Return [x, y] of the center of cell containing provided text 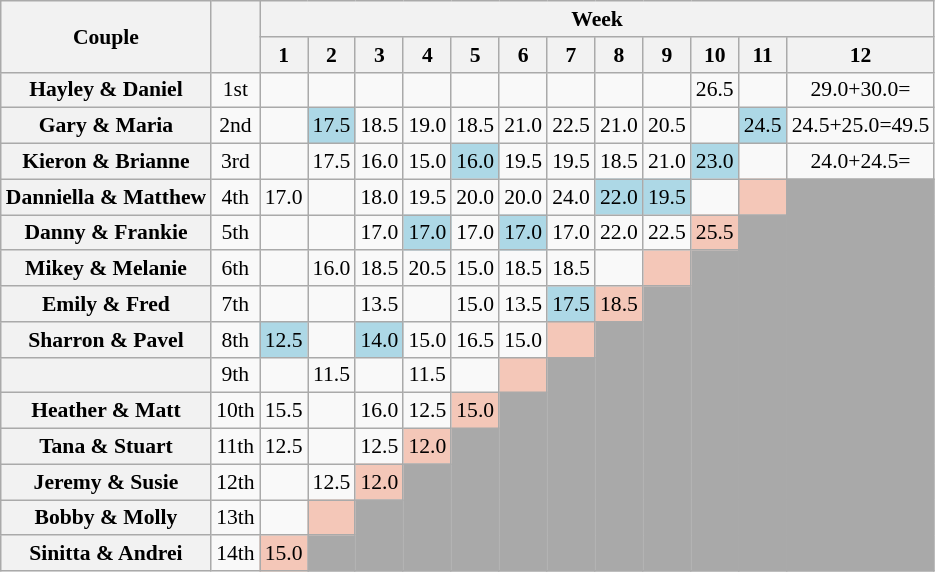
12 [861, 55]
Hayley & Daniel [106, 90]
Kieron & Brianne [106, 162]
Mikey & Melanie [106, 269]
13th [236, 518]
19.0 [427, 126]
7th [236, 304]
16.5 [475, 340]
14th [236, 554]
24.5 [763, 126]
26.5 [715, 90]
Sinitta & Andrei [106, 554]
Danny & Frankie [106, 233]
9th [236, 375]
8th [236, 340]
Heather & Matt [106, 411]
1 [284, 55]
29.0+30.0= [861, 90]
8 [619, 55]
3rd [236, 162]
1st [236, 90]
24.0 [571, 197]
4 [427, 55]
14.0 [379, 340]
5th [236, 233]
Week [598, 19]
Couple [106, 36]
11 [763, 55]
10th [236, 411]
Jeremy & Susie [106, 482]
9 [667, 55]
7 [571, 55]
18.0 [379, 197]
2 [332, 55]
Emily & Fred [106, 304]
11th [236, 447]
6 [523, 55]
10 [715, 55]
3 [379, 55]
25.5 [715, 233]
24.5+25.0=49.5 [861, 126]
Danniella & Matthew [106, 197]
2nd [236, 126]
Bobby & Molly [106, 518]
Sharron & Pavel [106, 340]
6th [236, 269]
4th [236, 197]
Tana & Stuart [106, 447]
5 [475, 55]
12th [236, 482]
24.0+24.5= [861, 162]
Gary & Maria [106, 126]
15.5 [284, 411]
23.0 [715, 162]
